Output the [X, Y] coordinate of the center of the cell containing the given text.  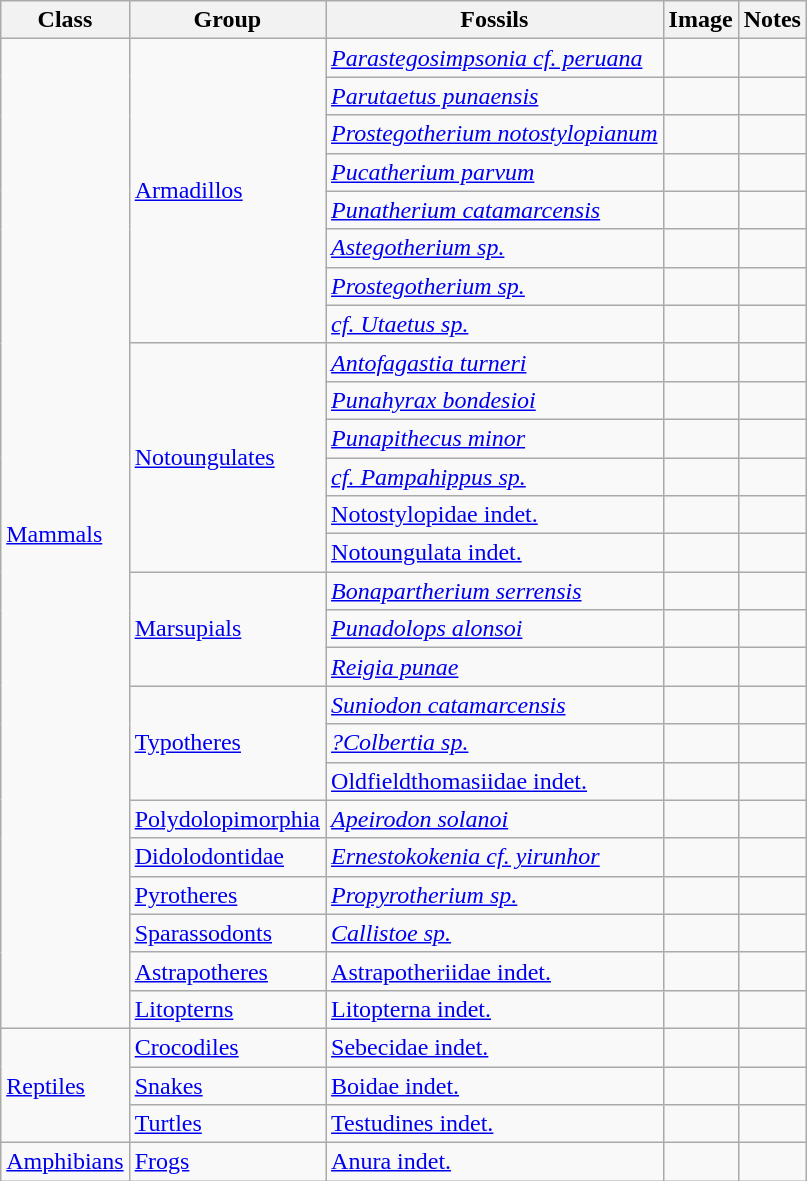
Apeirodon solanoi [495, 819]
Parutaetus punaensis [495, 96]
Punadolops alonsoi [495, 629]
Antofagastia turneri [495, 362]
Didolodontidae [227, 857]
Parastegosimpsonia cf. peruana [495, 58]
Class [65, 20]
Sebecidae indet. [495, 1047]
Suniodon catamarcensis [495, 705]
Anura indet. [495, 1162]
Amphibians [65, 1162]
Pyrotheres [227, 895]
Notoungulata indet. [495, 553]
cf. Pampahippus sp. [495, 477]
Prostegotherium notostylopianum [495, 134]
Astrapotheres [227, 971]
Punatherium catamarcensis [495, 210]
Mammals [65, 534]
Boidae indet. [495, 1085]
Notes [772, 20]
Litopterns [227, 1009]
Turtles [227, 1124]
Polydolopimorphia [227, 819]
Testudines indet. [495, 1124]
Prostegotherium sp. [495, 286]
Propyrotherium sp. [495, 895]
Bonapartherium serrensis [495, 591]
Sparassodonts [227, 933]
?Colbertia sp. [495, 743]
Marsupials [227, 629]
Ernestokokenia cf. yirunhor [495, 857]
Notoungulates [227, 457]
Astrapotheriidae indet. [495, 971]
Snakes [227, 1085]
Reigia punae [495, 667]
Armadillos [227, 191]
Fossils [495, 20]
Punapithecus minor [495, 438]
Frogs [227, 1162]
Oldfieldthomasiidae indet. [495, 781]
Punahyrax bondesioi [495, 400]
Litopterna indet. [495, 1009]
Group [227, 20]
Astegotherium sp. [495, 248]
cf. Utaetus sp. [495, 324]
Notostylopidae indet. [495, 515]
Reptiles [65, 1085]
Typotheres [227, 743]
Image [700, 20]
Pucatherium parvum [495, 172]
Crocodiles [227, 1047]
Callistoe sp. [495, 933]
